Return (x, y) of the center of cell containing provided text 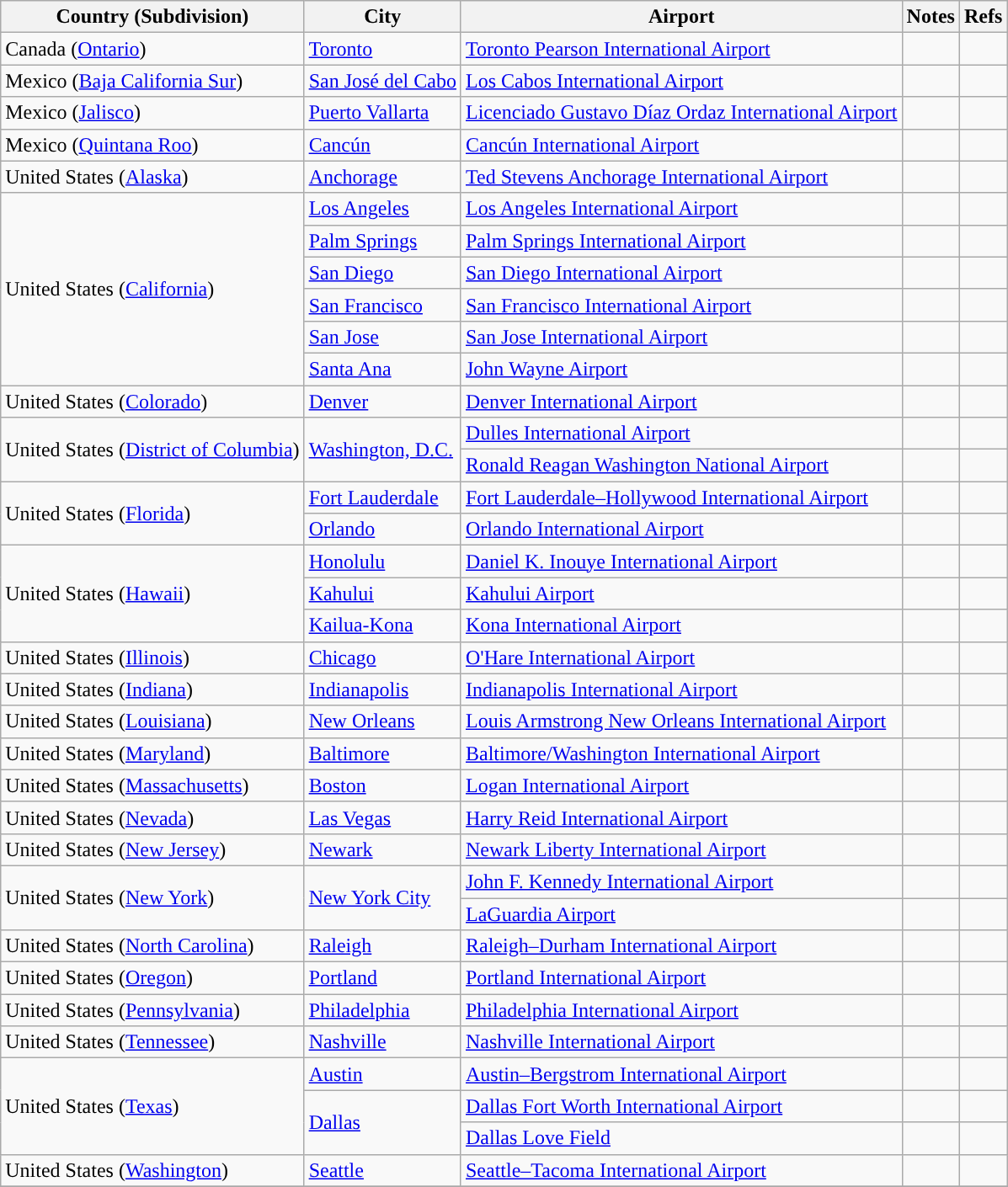
Newark (382, 849)
Nashville International Airport (681, 1042)
United States (Louisiana) (152, 721)
Washington, D.C. (382, 450)
United States (Alaska) (152, 177)
Portland International Airport (681, 978)
Seattle–Tacoma International Airport (681, 1170)
Licenciado Gustavo Díaz Ordaz International Airport (681, 113)
San Francisco (382, 305)
United States (Colorado) (152, 402)
O'Hare International Airport (681, 657)
Kahului Airport (681, 593)
United States (Pennsylvania) (152, 1010)
Harry Reid International Airport (681, 817)
Austin (382, 1074)
Los Angeles (382, 209)
Refs (983, 17)
Fort Lauderdale (382, 498)
Dallas (382, 1122)
United States (California) (152, 289)
United States (Hawaii) (152, 593)
LaGuardia Airport (681, 913)
Seattle (382, 1170)
Philadelphia International Airport (681, 1010)
United States (Illinois) (152, 657)
Chicago (382, 657)
San Jose (382, 337)
Baltimore/Washington International Airport (681, 753)
Denver (382, 402)
United States (District of Columbia) (152, 450)
Palm Springs International Airport (681, 241)
Las Vegas (382, 817)
Los Angeles International Airport (681, 209)
John Wayne Airport (681, 369)
Indianapolis (382, 689)
San Francisco International Airport (681, 305)
Nashville (382, 1042)
United States (Tennessee) (152, 1042)
Boston (382, 785)
San José del Cabo (382, 81)
United States (Indiana) (152, 689)
United States (Florida) (152, 514)
United States (New Jersey) (152, 849)
Puerto Vallarta (382, 113)
Airport (681, 17)
United States (Massachusetts) (152, 785)
United States (North Carolina) (152, 946)
Newark Liberty International Airport (681, 849)
Philadelphia (382, 1010)
Daniel K. Inouye International Airport (681, 562)
Dulles International Airport (681, 434)
San Jose International Airport (681, 337)
Raleigh (382, 946)
Baltimore (382, 753)
Portland (382, 978)
City (382, 17)
Mexico (Jalisco) (152, 113)
Kailua-Kona (382, 625)
San Diego International Airport (681, 273)
United States (Nevada) (152, 817)
Fort Lauderdale–Hollywood International Airport (681, 498)
Santa Ana (382, 369)
Austin–Bergstrom International Airport (681, 1074)
Orlando (382, 530)
Cancún International Airport (681, 145)
Ted Stevens Anchorage International Airport (681, 177)
New Orleans (382, 721)
Toronto (382, 49)
Logan International Airport (681, 785)
New York City (382, 897)
Toronto Pearson International Airport (681, 49)
Cancún (382, 145)
Ronald Reagan Washington National Airport (681, 466)
United States (Oregon) (152, 978)
Dallas Fort Worth International Airport (681, 1106)
United States (New York) (152, 897)
Dallas Love Field (681, 1138)
Honolulu (382, 562)
United States (Texas) (152, 1106)
Notes (931, 17)
San Diego (382, 273)
Anchorage (382, 177)
Palm Springs (382, 241)
Kahului (382, 593)
John F. Kennedy International Airport (681, 881)
Los Cabos International Airport (681, 81)
United States (Maryland) (152, 753)
Orlando International Airport (681, 530)
Raleigh–Durham International Airport (681, 946)
Indianapolis International Airport (681, 689)
Canada (Ontario) (152, 49)
Mexico (Quintana Roo) (152, 145)
Kona International Airport (681, 625)
Country (Subdivision) (152, 17)
Mexico (Baja California Sur) (152, 81)
United States (Washington) (152, 1170)
Denver International Airport (681, 402)
Louis Armstrong New Orleans International Airport (681, 721)
